From the cell containing the given text, extract its center point as (x, y) coordinate. 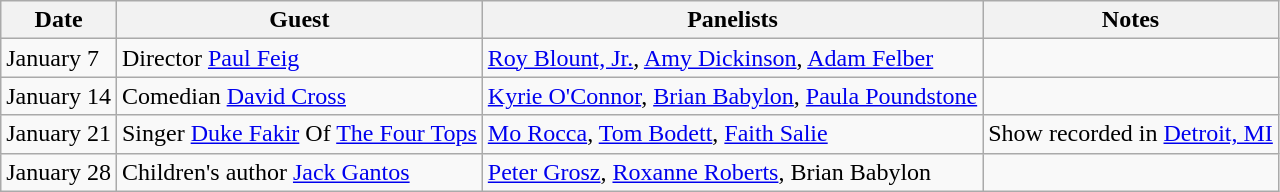
Singer Duke Fakir Of The Four Tops (299, 134)
January 28 (59, 172)
Notes (1131, 20)
January 14 (59, 96)
Panelists (732, 20)
January 21 (59, 134)
Show recorded in Detroit, MI (1131, 134)
Guest (299, 20)
January 7 (59, 58)
Roy Blount, Jr., Amy Dickinson, Adam Felber (732, 58)
Children's author Jack Gantos (299, 172)
Comedian David Cross (299, 96)
Peter Grosz, Roxanne Roberts, Brian Babylon (732, 172)
Kyrie O'Connor, Brian Babylon, Paula Poundstone (732, 96)
Director Paul Feig (299, 58)
Date (59, 20)
Mo Rocca, Tom Bodett, Faith Salie (732, 134)
